For the text-containing cell, return its midpoint in [x, y] coordinate format. 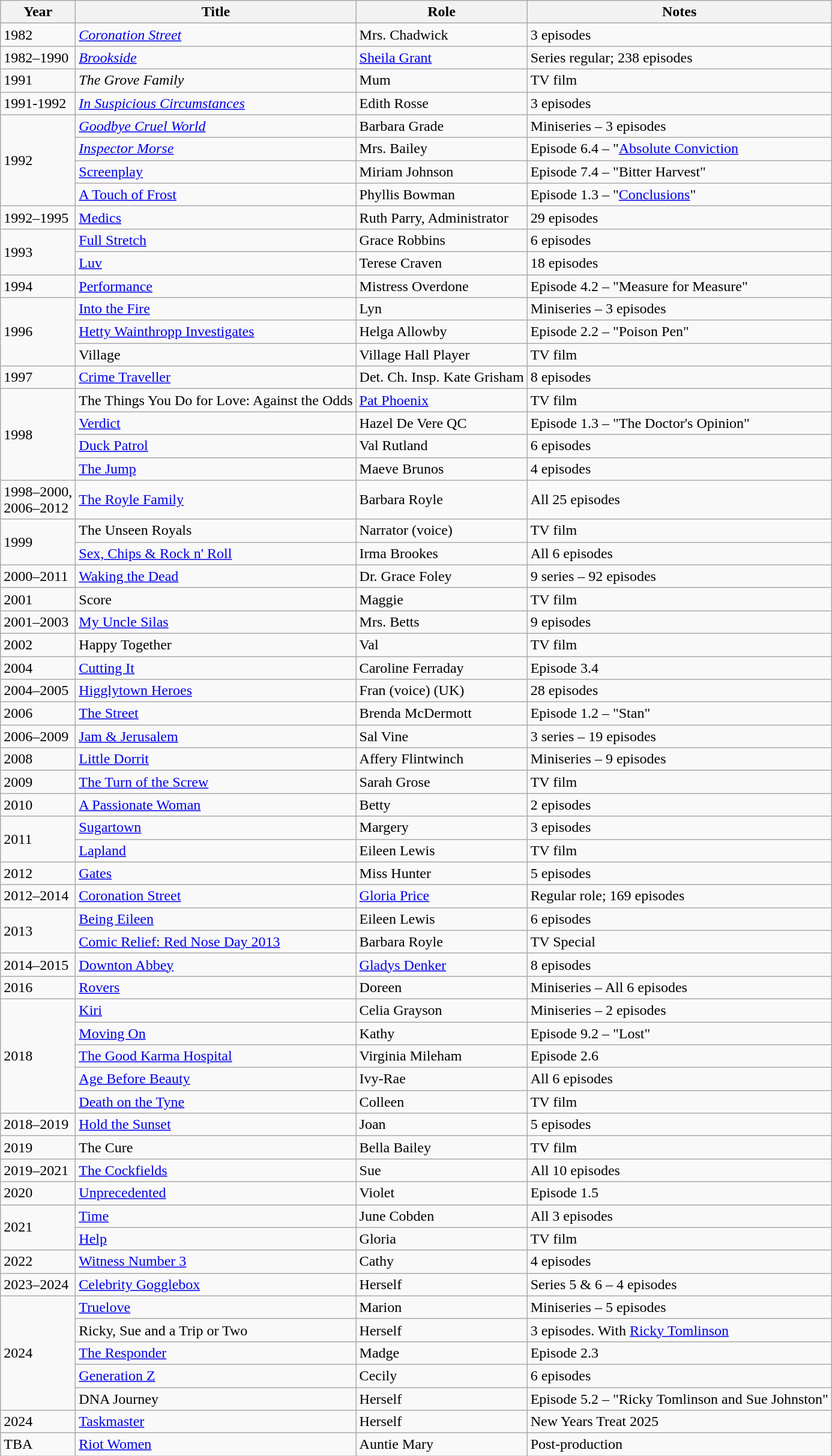
Pat Phoenix [442, 400]
Riot Women [216, 1445]
Mistress Overdone [442, 286]
Narrator (voice) [442, 531]
Barbara Grade [442, 126]
Full Stretch [216, 240]
Little Dorrit [216, 759]
Ricky, Sue and a Trip or Two [216, 1330]
Episode 3.4 [680, 668]
29 episodes [680, 217]
Inspector Morse [216, 149]
Verdict [216, 423]
2019–2021 [38, 1170]
Hetty Wainthropp Investigates [216, 332]
Episode 1.5 [680, 1193]
2021 [38, 1227]
Miriam Johnson [442, 172]
Doreen [442, 987]
1999 [38, 542]
All 25 episodes [680, 499]
Edith Rosse [442, 103]
2018 [38, 1056]
Miniseries – 2 episodes [680, 1010]
Duck Patrol [216, 446]
Help [216, 1239]
Title [216, 12]
Val [442, 645]
28 episodes [680, 691]
Episode 2.3 [680, 1353]
9 episodes [680, 622]
Kathy [442, 1033]
Margery [442, 828]
Sheila Grant [442, 58]
Cecily [442, 1376]
1996 [38, 332]
2006 [38, 714]
In Suspicious Circumstances [216, 103]
Episode 2.2 – "Poison Pen" [680, 332]
Maggie [442, 599]
The Cure [216, 1148]
The Unseen Royals [216, 531]
1997 [38, 378]
18 episodes [680, 263]
Episode 7.4 – "Bitter Harvest" [680, 172]
2016 [38, 987]
Score [216, 599]
Episode 4.2 – "Measure for Measure" [680, 286]
Caroline Ferraday [442, 668]
1992 [38, 160]
The Grove Family [216, 80]
All 10 episodes [680, 1170]
Notes [680, 12]
My Uncle Silas [216, 622]
Time [216, 1216]
Hazel De Vere QC [442, 423]
Performance [216, 286]
2018–2019 [38, 1125]
Ruth Parry, Administrator [442, 217]
Gates [216, 873]
Mrs. Chadwick [442, 35]
2000–2011 [38, 576]
Miniseries – All 6 episodes [680, 987]
The Things You Do for Love: Against the Odds [216, 400]
Episode 9.2 – "Lost" [680, 1033]
Mrs. Betts [442, 622]
2008 [38, 759]
Crime Traveller [216, 378]
DNA Journey [216, 1399]
Waking the Dead [216, 576]
Dr. Grace Foley [442, 576]
2 episodes [680, 805]
The Street [216, 714]
2012 [38, 873]
Affery Flintwinch [442, 759]
A Touch of Frost [216, 194]
Role [442, 12]
2013 [38, 930]
TV Special [680, 942]
Downton Abbey [216, 964]
3 episodes. With Ricky Tomlinson [680, 1330]
Madge [442, 1353]
2010 [38, 805]
Lapland [216, 850]
TBA [38, 1445]
1998 [38, 435]
2004 [38, 668]
1992–1995 [38, 217]
1991 [38, 80]
1982–1990 [38, 58]
Rovers [216, 987]
Bella Bailey [442, 1148]
1994 [38, 286]
Sue [442, 1170]
Gloria Price [442, 896]
Lyn [442, 309]
Marion [442, 1307]
Generation Z [216, 1376]
Phyllis Bowman [442, 194]
2001 [38, 599]
Episode 6.4 – "Absolute Conviction [680, 149]
Comic Relief: Red Nose Day 2013 [216, 942]
1998–2000,2006–2012 [38, 499]
2002 [38, 645]
The Responder [216, 1353]
Unprecedented [216, 1193]
Gladys Denker [442, 964]
2011 [38, 839]
2004–2005 [38, 691]
A Passionate Woman [216, 805]
Colleen [442, 1102]
Into the Fire [216, 309]
Fran (voice) (UK) [442, 691]
Luv [216, 263]
Cutting It [216, 668]
Village [216, 355]
Moving On [216, 1033]
Terese Craven [442, 263]
Truelove [216, 1307]
New Years Treat 2025 [680, 1422]
The Cockfields [216, 1170]
2023–2024 [38, 1284]
Ivy-Rae [442, 1079]
2020 [38, 1193]
Auntie Mary [442, 1445]
Mrs. Bailey [442, 149]
Episode 1.3 – "Conclusions" [680, 194]
Happy Together [216, 645]
1982 [38, 35]
Maeve Brunos [442, 469]
Death on the Tyne [216, 1102]
Miss Hunter [442, 873]
Val Rutland [442, 446]
1993 [38, 251]
Gloria [442, 1239]
Taskmaster [216, 1422]
Screenplay [216, 172]
9 series – 92 episodes [680, 576]
Joan [442, 1125]
The Jump [216, 469]
2014–2015 [38, 964]
Series 5 & 6 – 4 episodes [680, 1284]
The Royle Family [216, 499]
Celebrity Gogglebox [216, 1284]
Betty [442, 805]
Series regular; 238 episodes [680, 58]
Episode 2.6 [680, 1056]
2006–2009 [38, 736]
Being Eileen [216, 919]
Violet [442, 1193]
Higglytown Heroes [216, 691]
Kiri [216, 1010]
Sex, Chips & Rock n' Roll [216, 553]
Post-production [680, 1445]
Age Before Beauty [216, 1079]
Cathy [442, 1262]
Episode 5.2 – "Ricky Tomlinson and Sue Johnston" [680, 1399]
Goodbye Cruel World [216, 126]
Episode 1.2 – "Stan" [680, 714]
2001–2003 [38, 622]
Miniseries – 5 episodes [680, 1307]
Grace Robbins [442, 240]
Det. Ch. Insp. Kate Grisham [442, 378]
Hold the Sunset [216, 1125]
Helga Allowby [442, 332]
2019 [38, 1148]
Irma Brookes [442, 553]
3 series – 19 episodes [680, 736]
2012–2014 [38, 896]
Episode 1.3 – "The Doctor's Opinion" [680, 423]
Year [38, 12]
2009 [38, 782]
All 3 episodes [680, 1216]
1991-1992 [38, 103]
June Cobden [442, 1216]
The Turn of the Screw [216, 782]
Sugartown [216, 828]
Regular role; 169 episodes [680, 896]
Sal Vine [442, 736]
Brenda McDermott [442, 714]
Jam & Jerusalem [216, 736]
Village Hall Player [442, 355]
Virginia Mileham [442, 1056]
Sarah Grose [442, 782]
Medics [216, 217]
Miniseries – 9 episodes [680, 759]
Mum [442, 80]
Witness Number 3 [216, 1262]
Celia Grayson [442, 1010]
The Good Karma Hospital [216, 1056]
2022 [38, 1262]
Brookside [216, 58]
